Detect which cell encompasses the target text, then output its [X, Y] center coordinate. 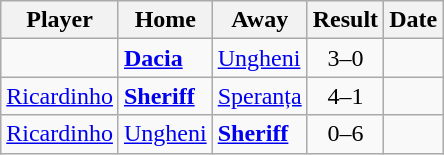
4–1 [345, 96]
Away [260, 20]
0–6 [345, 134]
Dacia [165, 58]
Result [345, 20]
3–0 [345, 58]
Speranța [260, 96]
Date [414, 20]
Home [165, 20]
Player [60, 20]
